For the text-containing cell, return its midpoint in [X, Y] coordinate format. 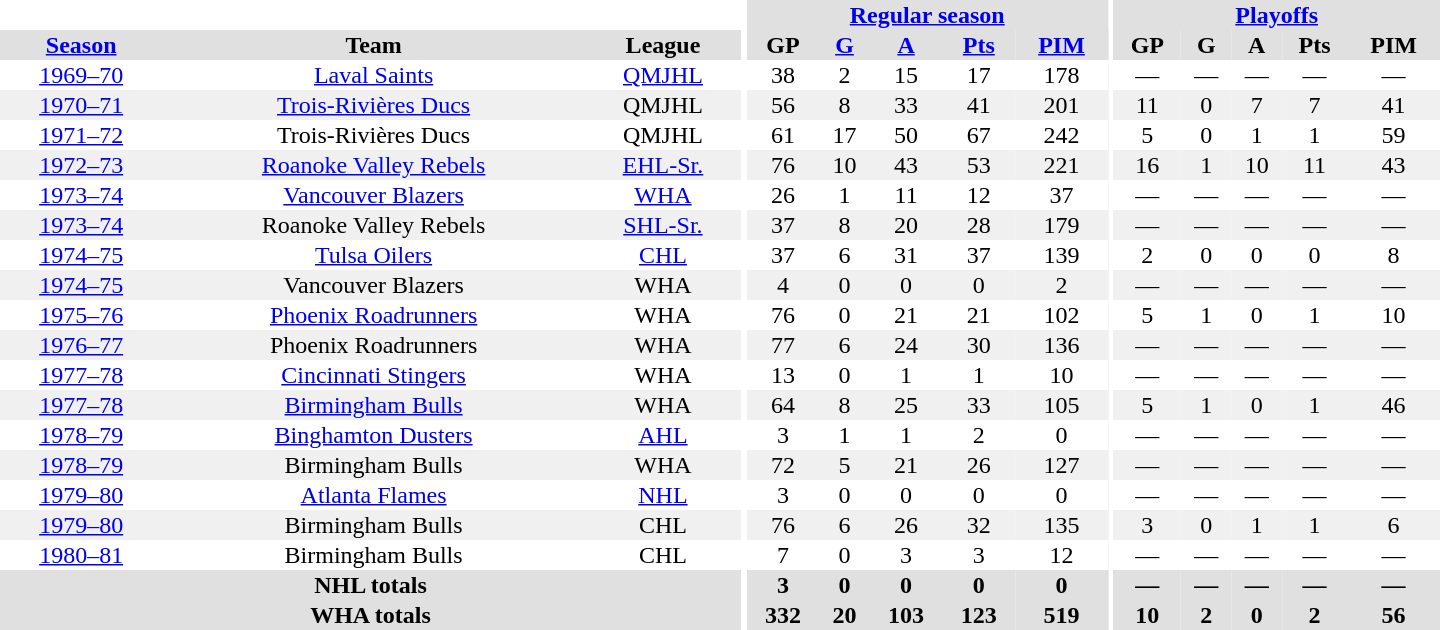
519 [1062, 615]
136 [1062, 345]
102 [1062, 315]
221 [1062, 165]
64 [784, 405]
123 [978, 615]
Binghamton Dusters [374, 435]
24 [906, 345]
NHL [663, 495]
League [663, 45]
178 [1062, 75]
1975–76 [81, 315]
135 [1062, 525]
SHL-Sr. [663, 225]
Cincinnati Stingers [374, 375]
1969–70 [81, 75]
53 [978, 165]
4 [784, 285]
25 [906, 405]
1980–81 [81, 555]
32 [978, 525]
1971–72 [81, 135]
Regular season [928, 15]
61 [784, 135]
Team [374, 45]
13 [784, 375]
67 [978, 135]
NHL totals [370, 585]
50 [906, 135]
28 [978, 225]
30 [978, 345]
Playoffs [1276, 15]
15 [906, 75]
105 [1062, 405]
179 [1062, 225]
127 [1062, 465]
16 [1147, 165]
AHL [663, 435]
38 [784, 75]
139 [1062, 255]
EHL-Sr. [663, 165]
59 [1394, 135]
31 [906, 255]
103 [906, 615]
1972–73 [81, 165]
Atlanta Flames [374, 495]
332 [784, 615]
1970–71 [81, 105]
Tulsa Oilers [374, 255]
Laval Saints [374, 75]
46 [1394, 405]
77 [784, 345]
Season [81, 45]
1976–77 [81, 345]
WHA totals [370, 615]
242 [1062, 135]
72 [784, 465]
201 [1062, 105]
